Return (X, Y) of the center of cell containing provided text 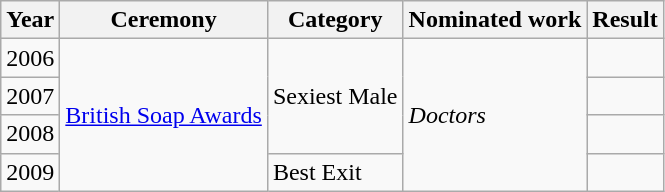
Category (335, 20)
Nominated work (495, 20)
2008 (30, 134)
Result (625, 20)
Best Exit (335, 172)
Year (30, 20)
2009 (30, 172)
Ceremony (164, 20)
Sexiest Male (335, 96)
British Soap Awards (164, 115)
2006 (30, 58)
2007 (30, 96)
Doctors (495, 115)
